Capture the cell that displays the provided text and extract its (x, y) central coordinate. 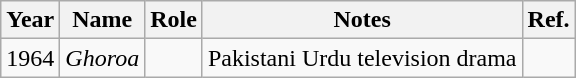
Name (102, 20)
Ref. (548, 20)
Ghoroa (102, 58)
Year (30, 20)
1964 (30, 58)
Role (174, 20)
Notes (362, 20)
Pakistani Urdu television drama (362, 58)
